Detect which cell encompasses the target text, then output its (x, y) center coordinate. 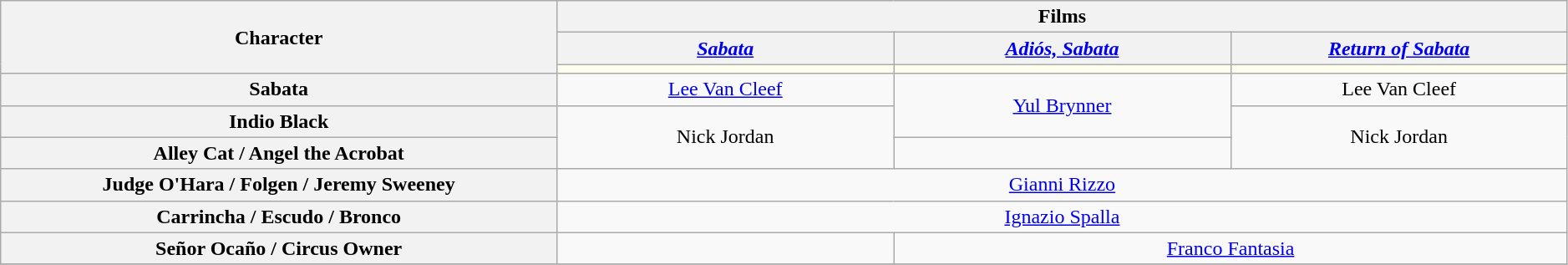
Films (1063, 17)
Alley Cat / Angel the Acrobat (279, 153)
Indio Black (279, 121)
Adiós, Sabata (1063, 48)
Franco Fantasia (1231, 248)
Yul Brynner (1063, 105)
Ignazio Spalla (1063, 217)
Carrincha / Escudo / Bronco (279, 217)
Señor Ocaño / Circus Owner (279, 248)
Character (279, 37)
Gianni Rizzo (1063, 185)
Judge O'Hara / Folgen / Jeremy Sweeney (279, 185)
Return of Sabata (1398, 48)
